Output the (X, Y) coordinate of the center of the cell containing the given text.  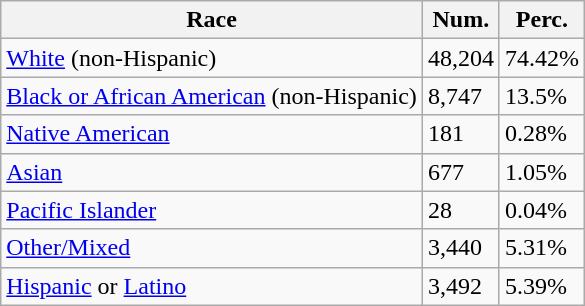
0.28% (542, 134)
1.05% (542, 172)
Hispanic or Latino (212, 286)
181 (460, 134)
Other/Mixed (212, 248)
0.04% (542, 210)
Native American (212, 134)
Asian (212, 172)
Pacific Islander (212, 210)
48,204 (460, 58)
White (non-Hispanic) (212, 58)
13.5% (542, 96)
Race (212, 20)
3,492 (460, 286)
Num. (460, 20)
74.42% (542, 58)
Black or African American (non-Hispanic) (212, 96)
3,440 (460, 248)
5.31% (542, 248)
28 (460, 210)
5.39% (542, 286)
677 (460, 172)
8,747 (460, 96)
Perc. (542, 20)
